Scan for the cell matching the given text and deliver its (X, Y) coordinate at center. 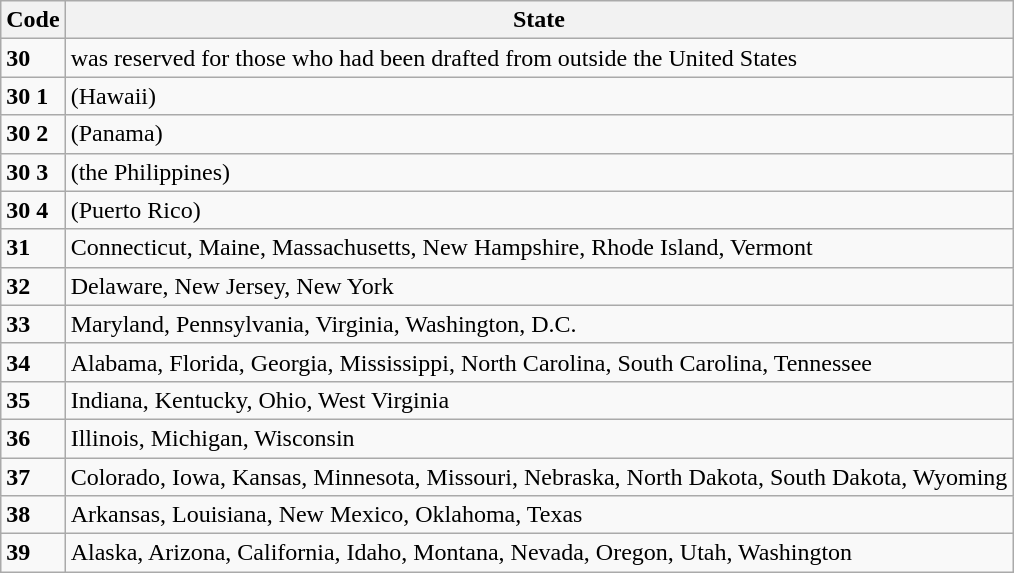
33 (33, 324)
30 4 (33, 210)
Arkansas, Louisiana, New Mexico, Oklahoma, Texas (539, 515)
32 (33, 286)
35 (33, 400)
Alabama, Florida, Georgia, Mississippi, North Carolina, South Carolina, Tennessee (539, 362)
Delaware, New Jersey, New York (539, 286)
was reserved for those who had been drafted from outside the United States (539, 58)
39 (33, 553)
Maryland, Pennsylvania, Virginia, Washington, D.C. (539, 324)
34 (33, 362)
30 2 (33, 134)
(Panama) (539, 134)
Code (33, 20)
Illinois, Michigan, Wisconsin (539, 438)
38 (33, 515)
Connecticut, Maine, Massachusetts, New Hampshire, Rhode Island, Vermont (539, 248)
Colorado, Iowa, Kansas, Minnesota, Missouri, Nebraska, North Dakota, South Dakota, Wyoming (539, 477)
30 3 (33, 172)
Alaska, Arizona, California, Idaho, Montana, Nevada, Oregon, Utah, Washington (539, 553)
(Hawaii) (539, 96)
(Puerto Rico) (539, 210)
37 (33, 477)
31 (33, 248)
State (539, 20)
30 (33, 58)
36 (33, 438)
30 1 (33, 96)
Indiana, Kentucky, Ohio, West Virginia (539, 400)
(the Philippines) (539, 172)
